Return (X, Y) of the center of cell containing provided text 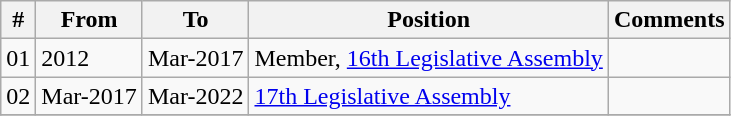
Member, 16th Legislative Assembly (428, 58)
17th Legislative Assembly (428, 96)
Position (428, 20)
Mar-2022 (196, 96)
Comments (669, 20)
From (90, 20)
# (18, 20)
2012 (90, 58)
01 (18, 58)
To (196, 20)
02 (18, 96)
